Pinpoint the cell where the given text exists, returning its (x, y) midpoint coordinate. 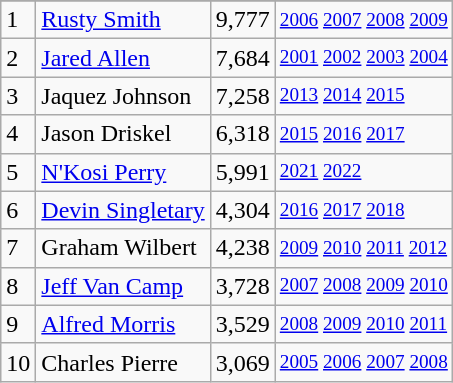
2021 2022 (364, 172)
3,728 (242, 286)
2007 2008 2009 2010 (364, 286)
2009 2010 2011 2012 (364, 248)
2016 2017 2018 (364, 210)
N'Kosi Perry (123, 172)
Rusty Smith (123, 20)
2013 2014 2015 (364, 96)
3,529 (242, 324)
2006 2007 2008 2009 (364, 20)
7,258 (242, 96)
6 (18, 210)
4,238 (242, 248)
8 (18, 286)
5 (18, 172)
3 (18, 96)
2001 2002 2003 2004 (364, 58)
1 (18, 20)
2 (18, 58)
3,069 (242, 362)
4 (18, 134)
2008 2009 2010 2011 (364, 324)
5,991 (242, 172)
2015 2016 2017 (364, 134)
Jason Driskel (123, 134)
Jeff Van Camp (123, 286)
2005 2006 2007 2008 (364, 362)
Graham Wilbert (123, 248)
4,304 (242, 210)
9,777 (242, 20)
7,684 (242, 58)
Jared Allen (123, 58)
10 (18, 362)
Alfred Morris (123, 324)
9 (18, 324)
Charles Pierre (123, 362)
Jaquez Johnson (123, 96)
6,318 (242, 134)
7 (18, 248)
Devin Singletary (123, 210)
